Detect which cell encompasses the target text, then output its (x, y) center coordinate. 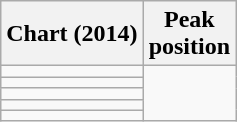
Chart (2014) (72, 34)
Peakposition (189, 34)
